Find where the given text appears and provide that cell's center as [X, Y] coordinate. 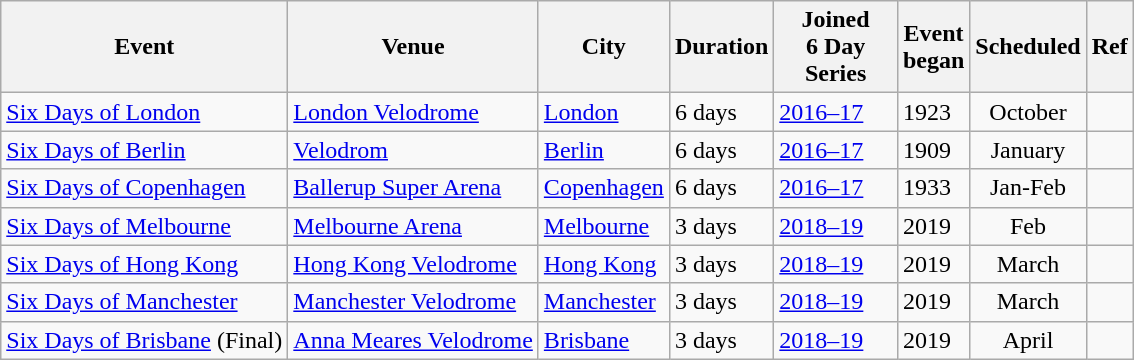
1933 [933, 188]
Six Days of Brisbane (Final) [144, 340]
Venue [414, 47]
Melbourne [604, 226]
Jan-Feb [1028, 188]
1909 [933, 150]
Duration [721, 47]
Copenhagen [604, 188]
Hong Kong [604, 264]
London Velodrome [414, 112]
Six Days of Hong Kong [144, 264]
Six Days of London [144, 112]
Manchester Velodrome [414, 302]
Berlin [604, 150]
1923 [933, 112]
Joined 6 Day Series [836, 47]
London [604, 112]
Velodrom [414, 150]
Brisbane [604, 340]
October [1028, 112]
Hong Kong Velodrome [414, 264]
Feb [1028, 226]
Event began [933, 47]
Event [144, 47]
Scheduled [1028, 47]
City [604, 47]
Six Days of Manchester [144, 302]
Ballerup Super Arena [414, 188]
Melbourne Arena [414, 226]
Six Days of Berlin [144, 150]
Anna Meares Velodrome [414, 340]
January [1028, 150]
Ref [1110, 47]
Six Days of Melbourne [144, 226]
April [1028, 340]
Manchester [604, 302]
Six Days of Copenhagen [144, 188]
